For the text-containing cell, return its midpoint in (X, Y) coordinate format. 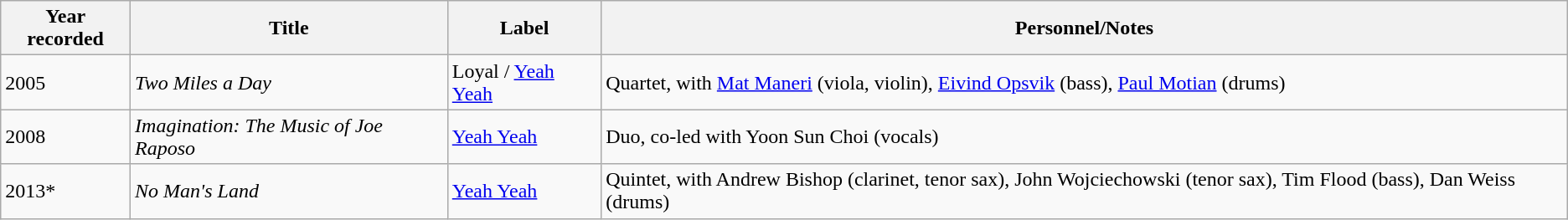
Imagination: The Music of Joe Raposo (290, 137)
Year recorded (65, 28)
2005 (65, 82)
2013* (65, 191)
2008 (65, 137)
Label (524, 28)
Quintet, with Andrew Bishop (clarinet, tenor sax), John Wojciechowski (tenor sax), Tim Flood (bass), Dan Weiss (drums) (1085, 191)
Two Miles a Day (290, 82)
Duo, co-led with Yoon Sun Choi (vocals) (1085, 137)
No Man's Land (290, 191)
Title (290, 28)
Quartet, with Mat Maneri (viola, violin), Eivind Opsvik (bass), Paul Motian (drums) (1085, 82)
Personnel/Notes (1085, 28)
Loyal / Yeah Yeah (524, 82)
